Search for the cell housing the specified text and yield its [X, Y] center coordinate. 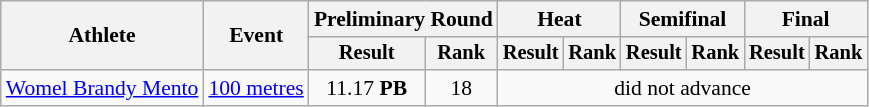
Womel Brandy Mento [102, 88]
Event [256, 36]
Preliminary Round [404, 19]
11.17 PB [367, 88]
Semifinal [682, 19]
did not advance [682, 88]
18 [462, 88]
100 metres [256, 88]
Athlete [102, 36]
Final [806, 19]
Heat [560, 19]
